Identify which cell holds the provided text, then report its [X, Y] central coordinate. 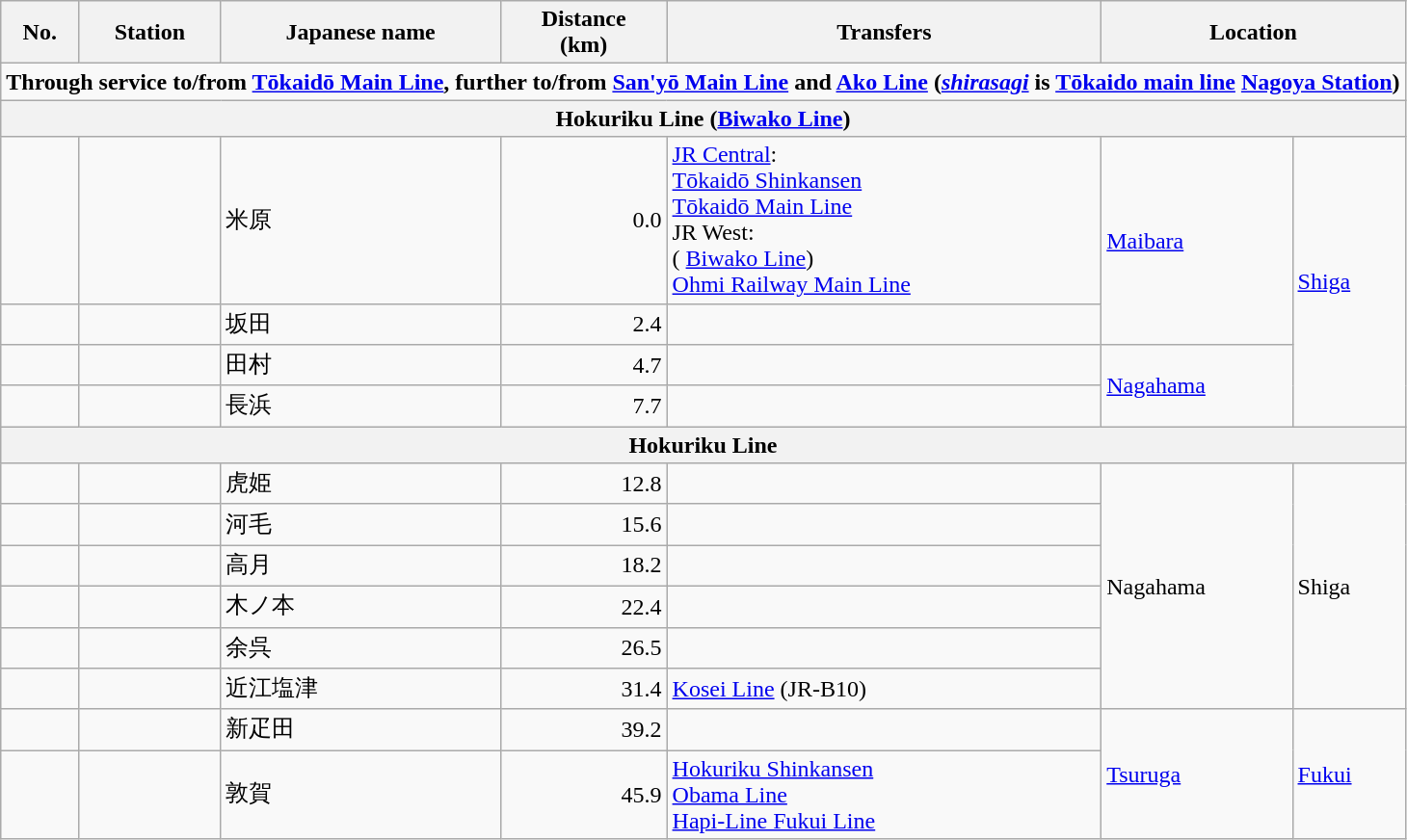
木ノ本 [360, 607]
坂田 [360, 324]
0.0 [584, 220]
Through service to/from Tōkaidō Main Line, further to/from San'yō Main Line and Ako Line (shirasagi is Tōkaido main line Nagoya Station) [703, 82]
Transfers [885, 33]
米原 [360, 220]
JR Central: Tōkaidō Shinkansen Tōkaidō Main LineJR West: ( Biwako Line) Ohmi Railway Main Line [885, 220]
39.2 [584, 730]
Hokuriku Line [703, 445]
22.4 [584, 607]
Tsuruga [1197, 774]
新疋田 [360, 730]
18.2 [584, 566]
26.5 [584, 647]
敦賀 [360, 795]
Hokuriku ShinkansenObama Line Hapi-Line Fukui Line [885, 795]
高月 [360, 566]
31.4 [584, 690]
12.8 [584, 484]
Hokuriku Line (Biwako Line) [703, 118]
長浜 [360, 407]
45.9 [584, 795]
7.7 [584, 407]
田村 [360, 366]
虎姫 [360, 484]
河毛 [360, 524]
4.7 [584, 366]
No. [40, 33]
Fukui [1349, 774]
Maibara [1197, 241]
余呉 [360, 647]
Kosei Line (JR-B10) [885, 690]
Station [150, 33]
Location [1253, 33]
近江塩津 [360, 690]
2.4 [584, 324]
Distance(km) [584, 33]
Japanese name [360, 33]
15.6 [584, 524]
